For the text-containing cell, return its midpoint in (x, y) coordinate format. 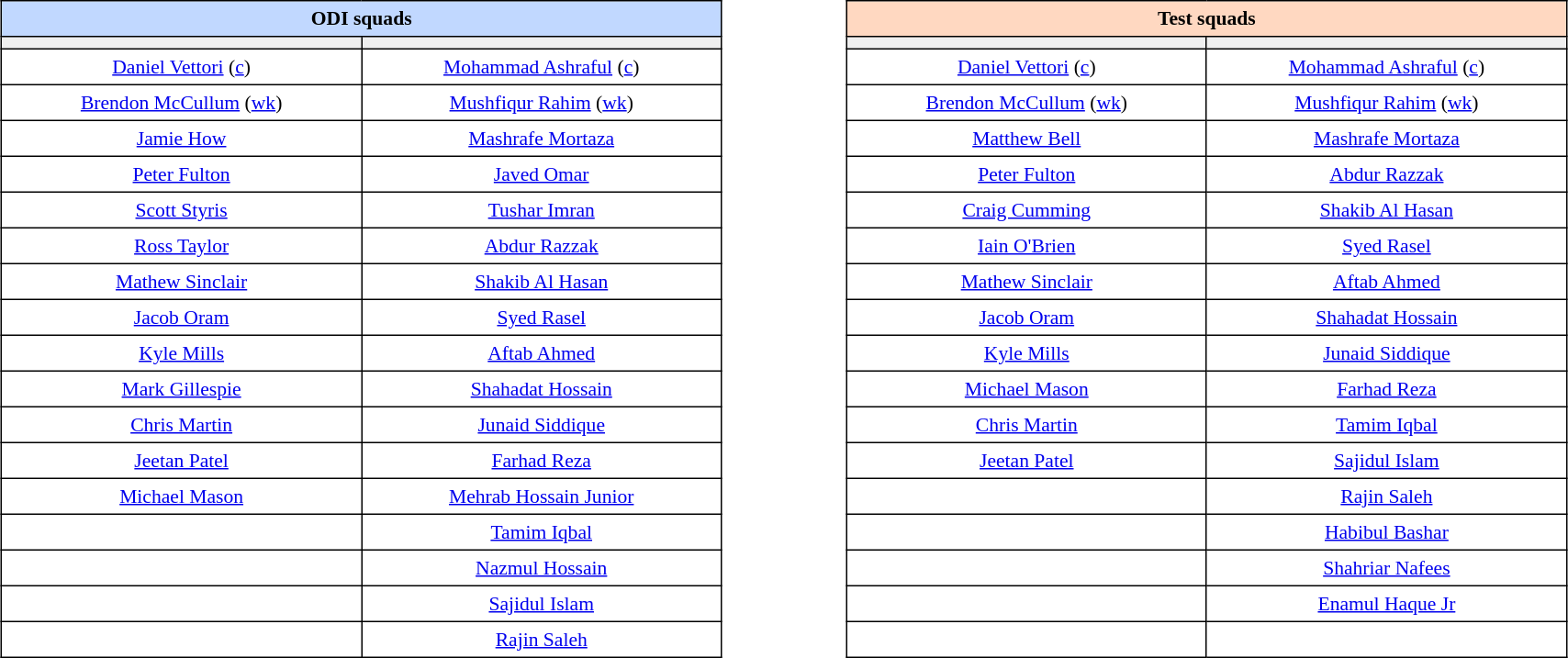
Javed Omar (542, 174)
Test squads (1206, 18)
Ross Taylor (182, 246)
Matthew Bell (1026, 138)
Nazmul Hossain (542, 567)
Jamie How (182, 138)
Shahriar Nafees (1386, 567)
Scott Styris (182, 209)
Tushar Imran (542, 209)
Iain O'Brien (1026, 246)
Mark Gillespie (182, 389)
Mehrab Hossain Junior (542, 496)
Craig Cumming (1026, 209)
Enamul Haque Jr (1386, 604)
ODI squads (362, 18)
Habibul Bashar (1386, 532)
